Output the [x, y] coordinate of the center of the cell containing the given text.  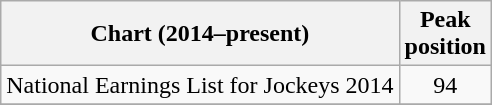
94 [445, 85]
National Earnings List for Jockeys 2014 [200, 85]
Peakposition [445, 34]
Chart (2014–present) [200, 34]
